Detect which cell encompasses the target text, then output its [X, Y] center coordinate. 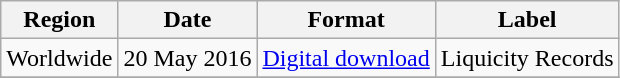
Region [60, 20]
20 May 2016 [188, 58]
Worldwide [60, 58]
Label [527, 20]
Liquicity Records [527, 58]
Format [346, 20]
Date [188, 20]
Digital download [346, 58]
